Find where the given text appears and provide that cell's center as [X, Y] coordinate. 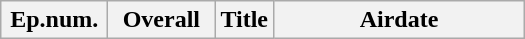
Airdate [398, 20]
Ep.num. [54, 20]
Title [244, 20]
Overall [162, 20]
